Provide the (X, Y) coordinate of the cell's center where the given text is located.  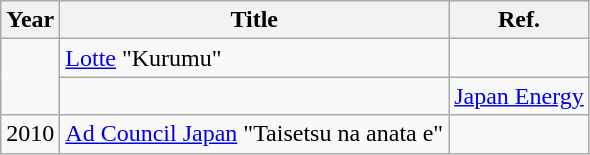
Japan Energy (520, 96)
Lotte "Kurumu" (254, 58)
Ad Council Japan "Taisetsu na anata e" (254, 134)
Title (254, 20)
Ref. (520, 20)
Year (30, 20)
2010 (30, 134)
